From the cell containing the given text, extract its center point as [x, y] coordinate. 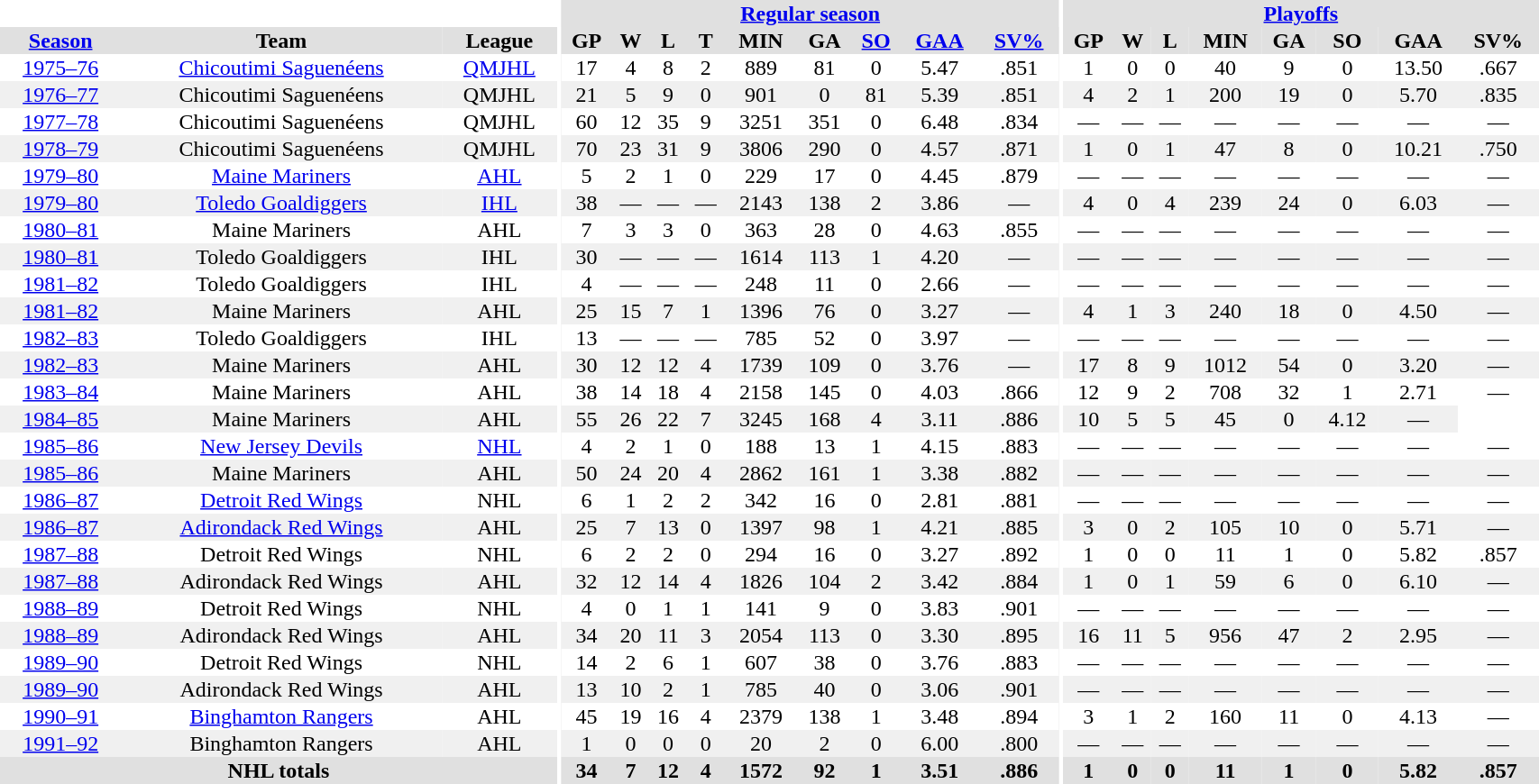
3.48 [939, 716]
1826 [761, 581]
15 [631, 311]
161 [824, 473]
50 [587, 473]
4.12 [1347, 419]
3.51 [939, 770]
229 [761, 176]
1614 [761, 257]
3.38 [939, 473]
5.71 [1418, 527]
New Jersey Devils [281, 446]
6.00 [939, 743]
5.39 [939, 95]
.895 [1019, 635]
889 [761, 68]
10.21 [1418, 149]
4.50 [1418, 311]
5.70 [1418, 95]
1397 [761, 527]
901 [761, 95]
Playoffs [1300, 14]
3806 [761, 149]
.871 [1019, 149]
4.20 [939, 257]
3.11 [939, 419]
4.45 [939, 176]
23 [631, 149]
.835 [1498, 95]
6.48 [939, 122]
31 [668, 149]
3.86 [939, 203]
1396 [761, 311]
3.30 [939, 635]
188 [761, 446]
1977–78 [60, 122]
3.06 [939, 689]
76 [824, 311]
.884 [1019, 581]
3.97 [939, 338]
2.81 [939, 500]
4.57 [939, 149]
.855 [1019, 230]
26 [631, 419]
1739 [761, 365]
.894 [1019, 716]
1012 [1226, 365]
.834 [1019, 122]
35 [668, 122]
92 [824, 770]
1991–92 [60, 743]
363 [761, 230]
105 [1226, 527]
342 [761, 500]
.892 [1019, 554]
.800 [1019, 743]
160 [1226, 716]
2143 [761, 203]
4.13 [1418, 716]
1978–79 [60, 149]
956 [1226, 635]
200 [1226, 95]
239 [1226, 203]
.881 [1019, 500]
5.47 [939, 68]
607 [761, 662]
59 [1226, 581]
98 [824, 527]
240 [1226, 311]
1990–91 [60, 716]
2054 [761, 635]
2158 [761, 392]
2862 [761, 473]
1975–76 [60, 68]
.885 [1019, 527]
28 [824, 230]
6.03 [1418, 203]
168 [824, 419]
Regular season [811, 14]
1983–84 [60, 392]
248 [761, 284]
.882 [1019, 473]
4.63 [939, 230]
.667 [1498, 68]
1984–85 [60, 419]
Team [281, 41]
3.20 [1418, 365]
3.42 [939, 581]
.879 [1019, 176]
1572 [761, 770]
21 [587, 95]
4.03 [939, 392]
60 [587, 122]
52 [824, 338]
2379 [761, 716]
League [499, 41]
6.10 [1418, 581]
1976–77 [60, 95]
NHL totals [279, 770]
2.66 [939, 284]
13.50 [1418, 68]
Season [60, 41]
3245 [761, 419]
104 [824, 581]
55 [587, 419]
4.21 [939, 527]
351 [824, 122]
.750 [1498, 149]
2.95 [1418, 635]
3.83 [939, 608]
22 [668, 419]
109 [824, 365]
70 [587, 149]
.866 [1019, 392]
T [706, 41]
145 [824, 392]
708 [1226, 392]
290 [824, 149]
3251 [761, 122]
2.71 [1418, 392]
294 [761, 554]
4.15 [939, 446]
141 [761, 608]
54 [1288, 365]
